Identify which cell holds the provided text, then report its [X, Y] central coordinate. 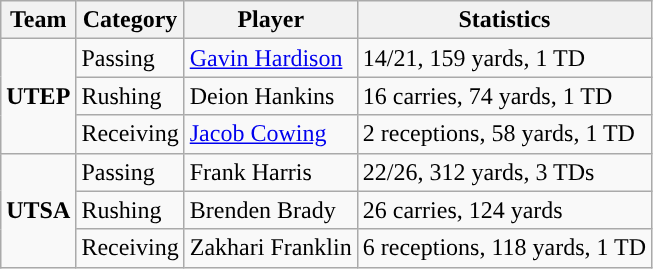
26 carries, 124 yards [504, 210]
Zakhari Franklin [270, 248]
Frank Harris [270, 172]
Team [38, 20]
Jacob Cowing [270, 134]
Player [270, 20]
UTSA [38, 210]
Gavin Hardison [270, 58]
Category [130, 20]
14/21, 159 yards, 1 TD [504, 58]
Brenden Brady [270, 210]
UTEP [38, 96]
2 receptions, 58 yards, 1 TD [504, 134]
Deion Hankins [270, 96]
Statistics [504, 20]
6 receptions, 118 yards, 1 TD [504, 248]
16 carries, 74 yards, 1 TD [504, 96]
22/26, 312 yards, 3 TDs [504, 172]
